Pinpoint the cell where the given text exists, returning its [X, Y] midpoint coordinate. 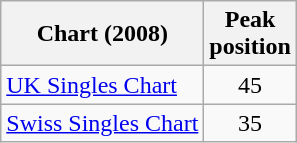
Swiss Singles Chart [102, 123]
Chart (2008) [102, 34]
Peakposition [250, 34]
UK Singles Chart [102, 85]
45 [250, 85]
35 [250, 123]
